Capture the cell that displays the provided text and extract its (x, y) central coordinate. 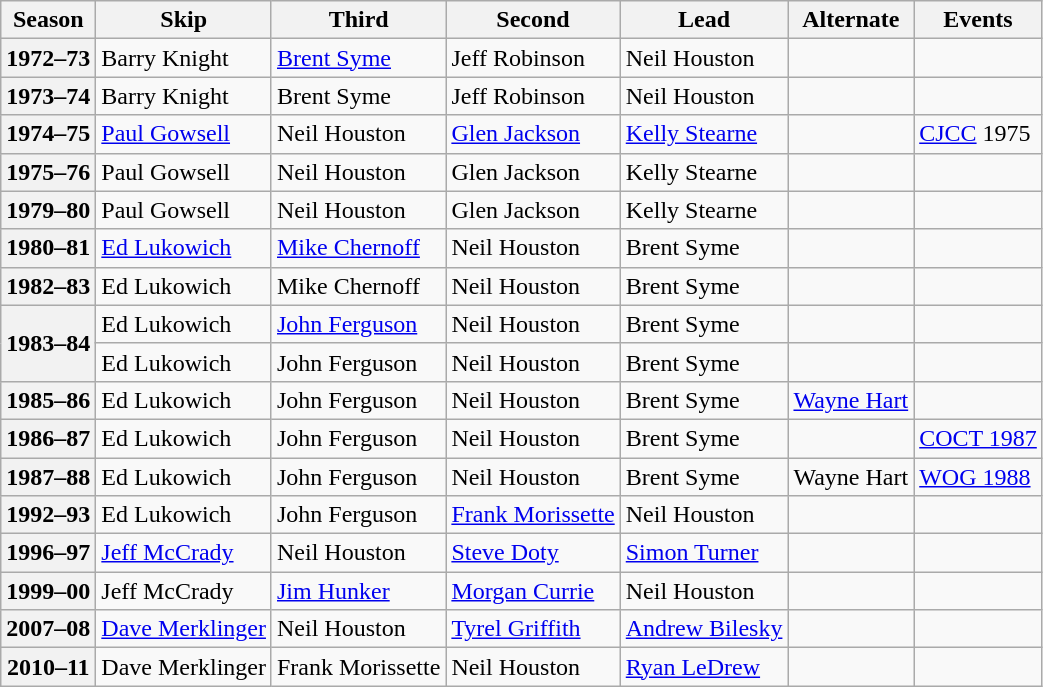
Second (533, 20)
1999–00 (48, 591)
Skip (184, 20)
Steve Doty (533, 553)
Tyrel Griffith (533, 629)
2007–08 (48, 629)
1992–93 (48, 515)
1985–86 (48, 400)
WOG 1988 (978, 477)
Jim Hunker (358, 591)
1987–88 (48, 477)
1979–80 (48, 210)
Andrew Bilesky (704, 629)
CJCC 1975 (978, 134)
1983–84 (48, 343)
Simon Turner (704, 553)
1972–73 (48, 58)
1996–97 (48, 553)
Alternate (851, 20)
1980–81 (48, 248)
1982–83 (48, 286)
Lead (704, 20)
Events (978, 20)
1973–74 (48, 96)
2010–11 (48, 667)
Season (48, 20)
1986–87 (48, 438)
Morgan Currie (533, 591)
Third (358, 20)
1975–76 (48, 172)
Ryan LeDrew (704, 667)
COCT 1987 (978, 438)
1974–75 (48, 134)
